Find where the given text appears and provide that cell's center as (x, y) coordinate. 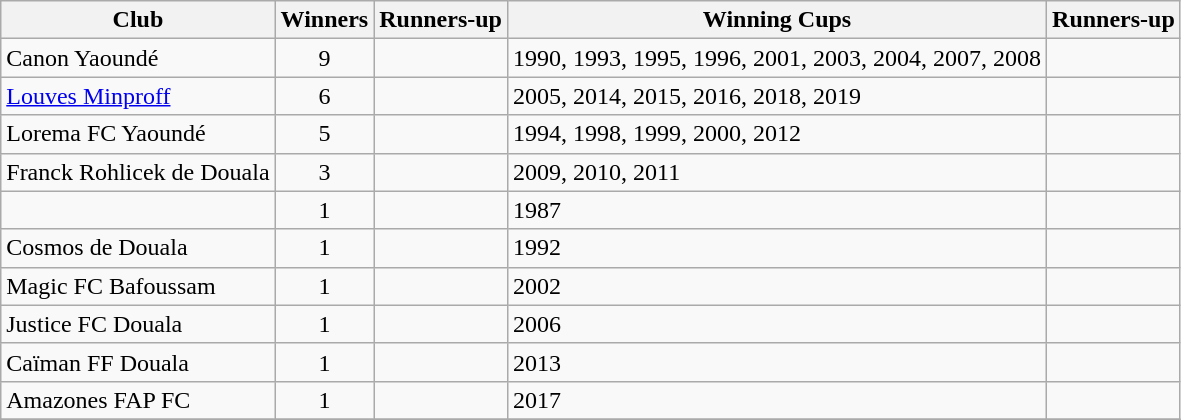
2017 (776, 400)
2005, 2014, 2015, 2016, 2018, 2019 (776, 96)
Justice FC Douala (138, 324)
2002 (776, 286)
Magic FC Bafoussam (138, 286)
3 (324, 172)
Caïman FF Douala (138, 362)
1994, 1998, 1999, 2000, 2012 (776, 134)
Winners (324, 20)
2013 (776, 362)
2006 (776, 324)
6 (324, 96)
Canon Yaoundé (138, 58)
Louves Minproff (138, 96)
5 (324, 134)
Winning Cups (776, 20)
1987 (776, 210)
Club (138, 20)
2009, 2010, 2011 (776, 172)
Lorema FC Yaoundé (138, 134)
1990, 1993, 1995, 1996, 2001, 2003, 2004, 2007, 2008 (776, 58)
1992 (776, 248)
9 (324, 58)
Franck Rohlicek de Douala (138, 172)
Amazones FAP FC (138, 400)
Cosmos de Douala (138, 248)
